Search for the cell housing the specified text and yield its [x, y] center coordinate. 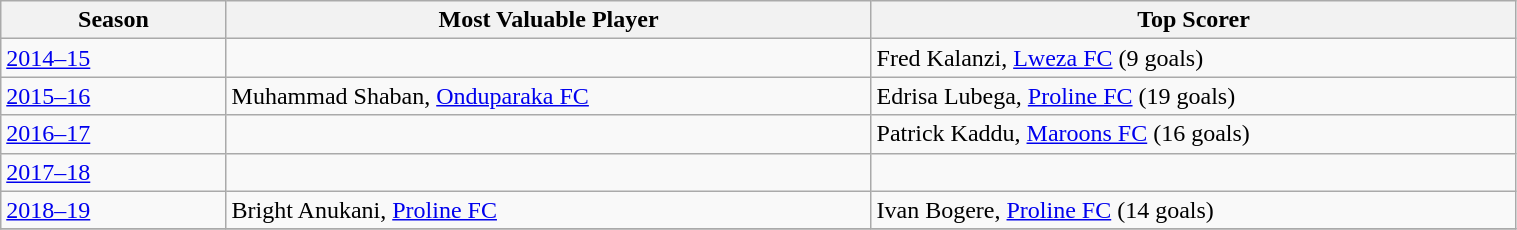
Most Valuable Player [548, 20]
Patrick Kaddu, Maroons FC (16 goals) [1194, 134]
2016–17 [114, 134]
2018–19 [114, 210]
Season [114, 20]
2014–15 [114, 58]
Fred Kalanzi, Lweza FC (9 goals) [1194, 58]
2017–18 [114, 172]
Top Scorer [1194, 20]
Ivan Bogere, Proline FC (14 goals) [1194, 210]
2015–16 [114, 96]
Bright Anukani, Proline FC [548, 210]
Muhammad Shaban, Onduparaka FC [548, 96]
Edrisa Lubega, Proline FC (19 goals) [1194, 96]
